Scan for the cell matching the given text and deliver its [X, Y] coordinate at center. 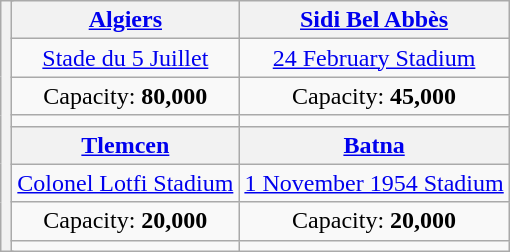
Capacity: 80,000 [126, 96]
Capacity: 45,000 [374, 96]
Stade du 5 Juillet [126, 58]
Algiers [126, 20]
24 February Stadium [374, 58]
Colonel Lotfi Stadium [126, 183]
Sidi Bel Abbès [374, 20]
Tlemcen [126, 145]
Batna [374, 145]
1 November 1954 Stadium [374, 183]
